Locate the cell with the specified text and output its (x, y) center coordinate. 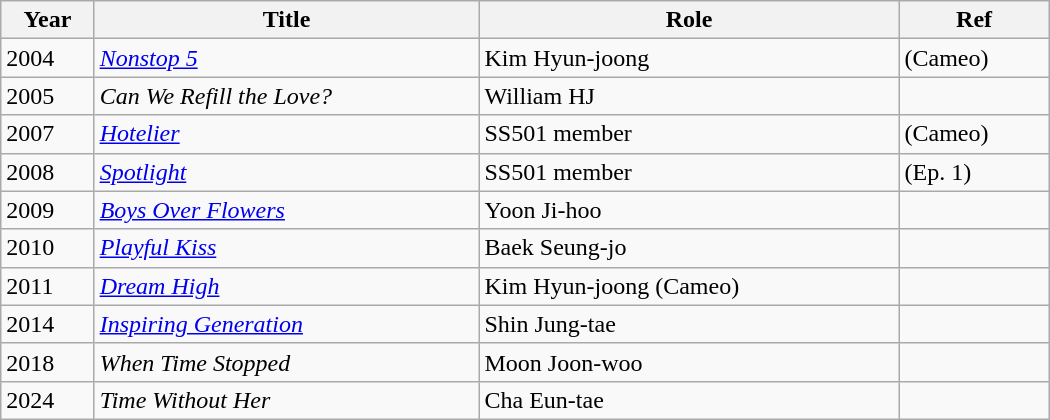
Dream High (286, 286)
Spotlight (286, 172)
2011 (48, 286)
When Time Stopped (286, 362)
Moon Joon-woo (689, 362)
Baek Seung-jo (689, 248)
Yoon Ji-hoo (689, 210)
2007 (48, 134)
Hotelier (286, 134)
Boys Over Flowers (286, 210)
Title (286, 20)
Can We Refill the Love? (286, 96)
2008 (48, 172)
Year (48, 20)
2009 (48, 210)
Nonstop 5 (286, 58)
William HJ (689, 96)
Playful Kiss (286, 248)
2014 (48, 324)
Inspiring Generation (286, 324)
2010 (48, 248)
(Ep. 1) (974, 172)
2005 (48, 96)
Time Without Her (286, 400)
2024 (48, 400)
Role (689, 20)
2004 (48, 58)
Kim Hyun-joong (Cameo) (689, 286)
Kim Hyun-joong (689, 58)
Cha Eun-tae (689, 400)
Shin Jung-tae (689, 324)
2018 (48, 362)
Ref (974, 20)
